Determine the [X, Y] coordinate at the center of the cell enclosing the given text.  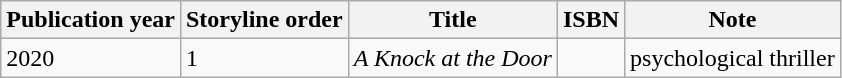
Storyline order [264, 20]
Note [733, 20]
Publication year [91, 20]
psychological thriller [733, 58]
ISBN [590, 20]
1 [264, 58]
2020 [91, 58]
A Knock at the Door [452, 58]
Title [452, 20]
